For the text-containing cell, return its midpoint in (x, y) coordinate format. 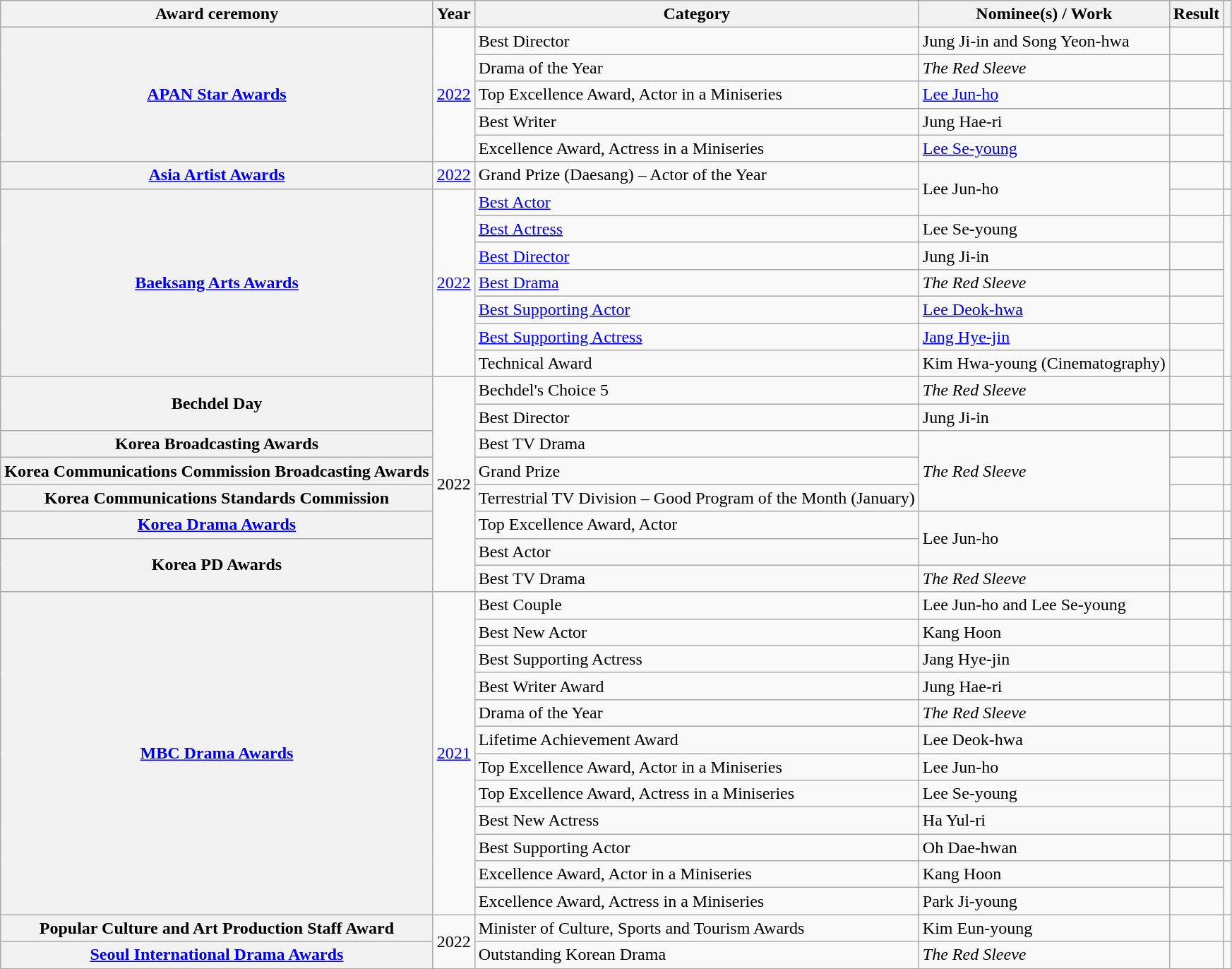
Best Couple (696, 605)
Excellence Award, Actor in a Miniseries (696, 874)
Top Excellence Award, Actor (696, 525)
Bechdel Day (217, 404)
Minister of Culture, Sports and Tourism Awards (696, 928)
Top Excellence Award, Actress in a Miniseries (696, 794)
Lifetime Achievement Award (696, 739)
Kim Hwa-young (Cinematography) (1043, 364)
Outstanding Korean Drama (696, 955)
Year (453, 14)
Oh Dae-hwan (1043, 848)
MBC Drama Awards (217, 753)
Seoul International Drama Awards (217, 955)
APAN Star Awards (217, 95)
Best Writer Award (696, 686)
Grand Prize (Daesang) – Actor of the Year (696, 175)
Nominee(s) / Work (1043, 14)
Bechdel's Choice 5 (696, 391)
2021 (453, 753)
Best Drama (696, 283)
Korea Communications Commission Broadcasting Awards (217, 471)
Lee Jun-ho and Lee Se-young (1043, 605)
Grand Prize (696, 471)
Technical Award (696, 364)
Category (696, 14)
Jung Ji-in and Song Yeon-hwa (1043, 41)
Korea Communications Standards Commission (217, 498)
Korea Broadcasting Awards (217, 444)
Popular Culture and Art Production Staff Award (217, 928)
Best Actress (696, 229)
Baeksang Arts Awards (217, 283)
Award ceremony (217, 14)
Best Writer (696, 121)
Ha Yul-ri (1043, 821)
Best New Actress (696, 821)
Korea PD Awards (217, 565)
Park Ji-young (1043, 901)
Asia Artist Awards (217, 175)
Korea Drama Awards (217, 525)
Terrestrial TV Division – Good Program of the Month (January) (696, 498)
Result (1196, 14)
Kim Eun-young (1043, 928)
Best New Actor (696, 632)
